Search for the cell housing the specified text and yield its (x, y) center coordinate. 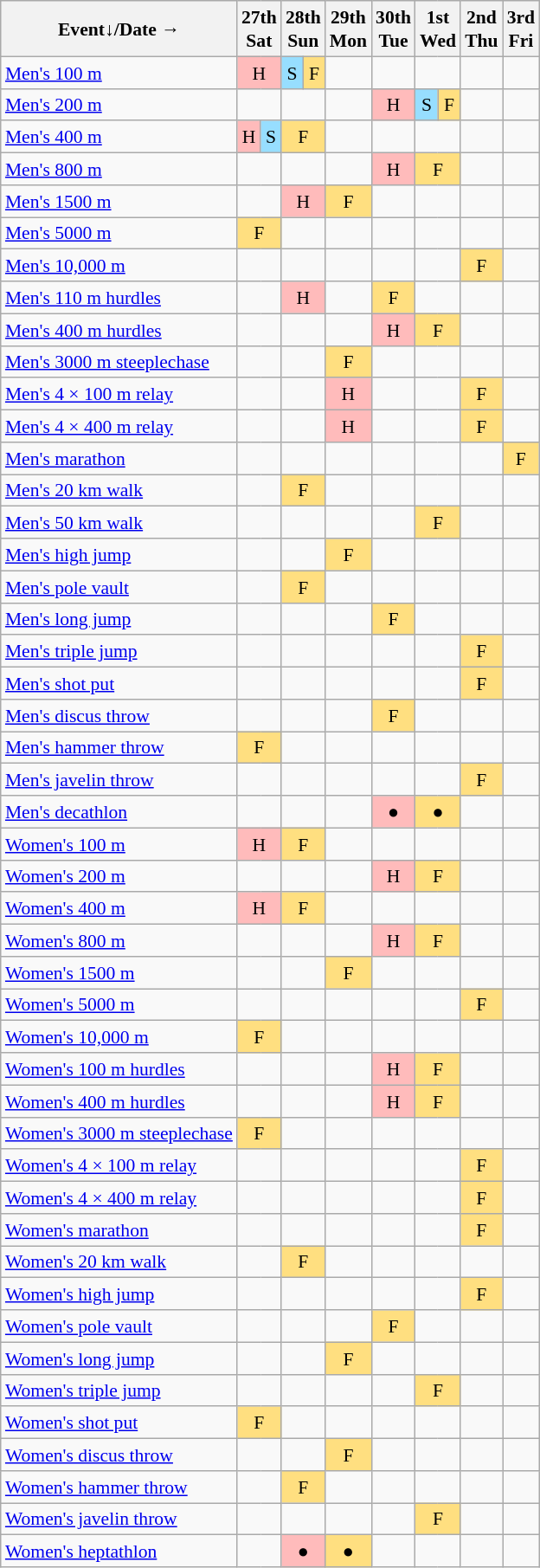
Event↓/Date → (119, 29)
Men's marathon (119, 457)
Women's hammer throw (119, 1486)
Women's 400 m (119, 907)
Women's 4 × 100 m relay (119, 1165)
Men's shot put (119, 682)
Men's 200 m (119, 104)
Women's 400 m hurdles (119, 1101)
30thTue (393, 29)
Women's 200 m (119, 876)
Women's 100 m hurdles (119, 1068)
Men's long jump (119, 618)
3rdFri (521, 29)
28thSun (303, 29)
Women's javelin throw (119, 1519)
Men's 100 m (119, 73)
27thSat (260, 29)
Women's long jump (119, 1358)
Men's 4 × 400 m relay (119, 426)
Men's high jump (119, 554)
Men's 3000 m steeplechase (119, 362)
Men's 800 m (119, 168)
Women's 1500 m (119, 971)
Women's 5000 m (119, 1004)
1stWed (438, 29)
Men's javelin throw (119, 779)
Men's pole vault (119, 587)
Women's high jump (119, 1294)
Women's triple jump (119, 1391)
Women's 100 m (119, 843)
Women's 20 km walk (119, 1261)
Women's 800 m (119, 940)
Women's pole vault (119, 1326)
Men's discus throw (119, 715)
Men's 400 m hurdles (119, 329)
Men's triple jump (119, 651)
Men's 20 km walk (119, 490)
Women's marathon (119, 1229)
29thMon (348, 29)
Men's 110 m hurdles (119, 298)
Women's 4 × 400 m relay (119, 1197)
Women's shot put (119, 1422)
Men's 5000 m (119, 232)
2ndThu (481, 29)
Women's 10,000 m (119, 1037)
Men's decathlon (119, 812)
Men's hammer throw (119, 746)
Men's 10,000 m (119, 265)
Women's heptathlon (119, 1552)
Men's 400 m (119, 137)
Men's 50 km walk (119, 523)
Men's 1500 m (119, 201)
Women's discus throw (119, 1455)
Men's 4 × 100 m relay (119, 393)
Women's 3000 m steeplechase (119, 1132)
